Find where the given text appears and provide that cell's center as (x, y) coordinate. 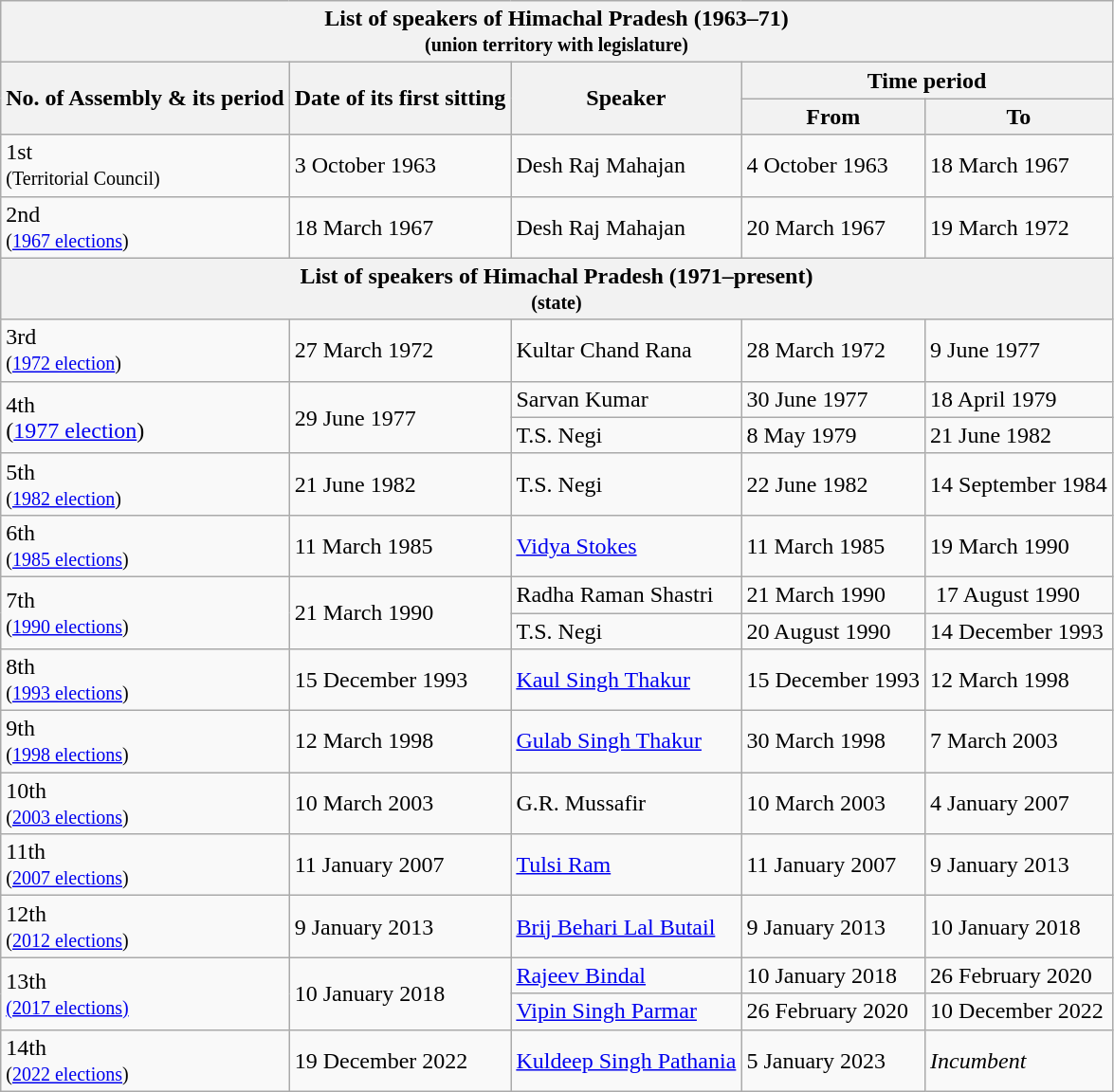
Brij Behari Lal Butail (626, 927)
17 August 1990 (1019, 594)
Kuldeep Singh Pathania (626, 1060)
19 March 1990 (1019, 546)
9 June 1977 (1019, 351)
12th(2012 elections) (145, 927)
4th(1977 election) (145, 417)
8 May 1979 (833, 435)
5th(1982 election) (145, 483)
27 March 1972 (400, 351)
10th(2003 elections) (145, 804)
4 October 1963 (833, 165)
18 April 1979 (1019, 399)
14 December 1993 (1019, 630)
Time period (927, 81)
7th(1990 elections) (145, 612)
Incumbent (1019, 1060)
Kaul Singh Thakur (626, 681)
Sarvan Kumar (626, 399)
22 June 1982 (833, 483)
2nd(1967 elections) (145, 227)
13th(2017 elections) (145, 993)
List of speakers of Himachal Pradesh (1971–present)(state) (557, 288)
20 March 1967 (833, 227)
Tulsi Ram (626, 864)
Gulab Singh Thakur (626, 741)
10 December 2022 (1019, 1011)
From (833, 117)
G.R. Mussafir (626, 804)
19 December 2022 (400, 1060)
11th(2007 elections) (145, 864)
28 March 1972 (833, 351)
Rajeev Bindal (626, 975)
Date of its first sitting (400, 99)
Speaker (626, 99)
20 August 1990 (833, 630)
4 January 2007 (1019, 804)
6th(1985 elections) (145, 546)
No. of Assembly & its period (145, 99)
1st(Territorial Council) (145, 165)
3 October 1963 (400, 165)
Radha Raman Shastri (626, 594)
9th(1998 elections) (145, 741)
To (1019, 117)
Vidya Stokes (626, 546)
7 March 2003 (1019, 741)
30 March 1998 (833, 741)
19 March 1972 (1019, 227)
List of speakers of Himachal Pradesh (1963–71)(union territory with legislature) (557, 32)
Kultar Chand Rana (626, 351)
Vipin Singh Parmar (626, 1011)
14 September 1984 (1019, 483)
14th(2022 elections) (145, 1060)
29 June 1977 (400, 417)
8th(1993 elections) (145, 681)
5 January 2023 (833, 1060)
3rd(1972 election) (145, 351)
30 June 1977 (833, 399)
